Provide the (x, y) coordinate of the cell's center where the given text is located.  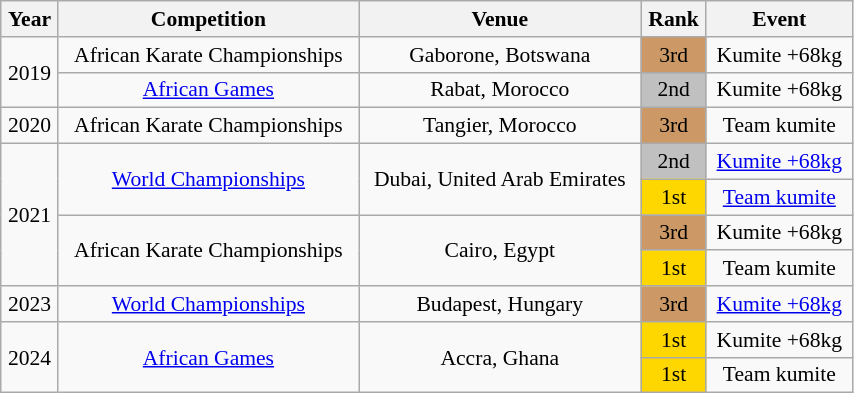
2023 (30, 304)
Event (779, 19)
Cairo, Egypt (500, 250)
Accra, Ghana (500, 358)
2019 (30, 72)
Rank (674, 19)
Budapest, Hungary (500, 304)
Tangier, Morocco (500, 126)
Gaborone, Botswana (500, 55)
Year (30, 19)
2024 (30, 358)
Competition (208, 19)
2021 (30, 215)
2020 (30, 126)
Venue (500, 19)
Dubai, United Arab Emirates (500, 180)
Rabat, Morocco (500, 90)
